Detect which cell encompasses the target text, then output its (x, y) center coordinate. 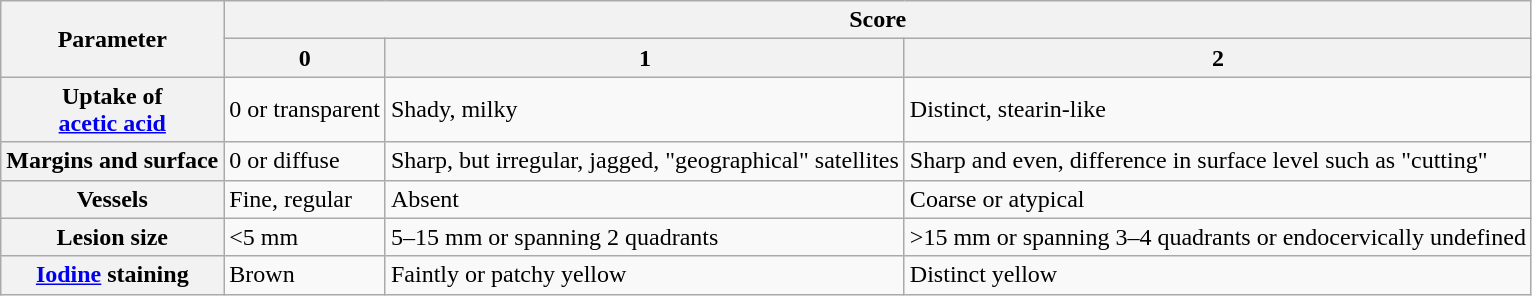
2 (1218, 58)
Vessels (112, 199)
Sharp, but irregular, jagged, "geographical" satellites (644, 161)
1 (644, 58)
Score (878, 20)
Uptake of acetic acid (112, 110)
Margins and surface (112, 161)
0 or diffuse (305, 161)
Brown (305, 275)
5–15 mm or spanning 2 quadrants (644, 237)
>15 mm or spanning 3–4 quadrants or endocervically undefined (1218, 237)
Lesion size (112, 237)
Sharp and even, difference in surface level such as "cutting" (1218, 161)
Faintly or patchy yellow (644, 275)
Fine, regular (305, 199)
Shady, milky (644, 110)
Iodine staining (112, 275)
0 (305, 58)
0 or transparent (305, 110)
Parameter (112, 39)
Distinct, stearin-like (1218, 110)
<5 mm (305, 237)
Coarse or atypical (1218, 199)
Absent (644, 199)
Distinct yellow (1218, 275)
